Scan for the cell matching the given text and deliver its (X, Y) coordinate at center. 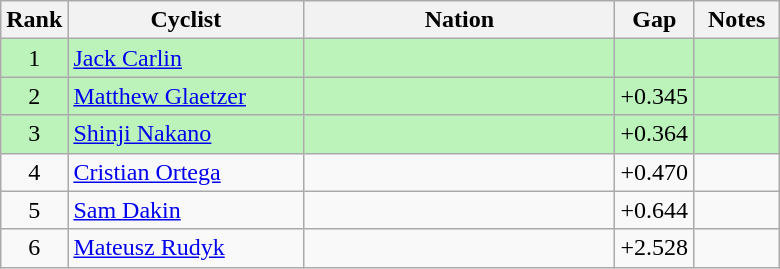
Cristian Ortega (186, 172)
5 (34, 210)
Rank (34, 20)
4 (34, 172)
Cyclist (186, 20)
Matthew Glaetzer (186, 96)
+0.345 (654, 96)
Shinji Nakano (186, 134)
1 (34, 58)
3 (34, 134)
6 (34, 248)
Gap (654, 20)
Notes (737, 20)
+0.644 (654, 210)
Nation (460, 20)
+0.364 (654, 134)
Mateusz Rudyk (186, 248)
Sam Dakin (186, 210)
2 (34, 96)
Jack Carlin (186, 58)
+0.470 (654, 172)
+2.528 (654, 248)
